Find where the given text appears and provide that cell's center as [X, Y] coordinate. 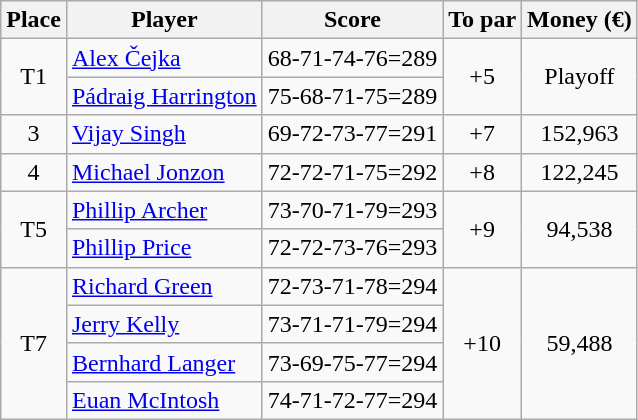
Score [352, 20]
72-72-71-75=292 [352, 172]
73-70-71-79=293 [352, 210]
+10 [482, 343]
122,245 [580, 172]
Richard Green [164, 286]
4 [34, 172]
T7 [34, 343]
74-71-72-77=294 [352, 400]
68-71-74-76=289 [352, 58]
To par [482, 20]
Money (€) [580, 20]
3 [34, 134]
Michael Jonzon [164, 172]
75-68-71-75=289 [352, 96]
72-72-73-76=293 [352, 248]
T5 [34, 229]
152,963 [580, 134]
Phillip Price [164, 248]
69-72-73-77=291 [352, 134]
T1 [34, 77]
Pádraig Harrington [164, 96]
Bernhard Langer [164, 362]
Place [34, 20]
Alex Čejka [164, 58]
94,538 [580, 229]
Playoff [580, 77]
+5 [482, 77]
+7 [482, 134]
Player [164, 20]
+9 [482, 229]
59,488 [580, 343]
+8 [482, 172]
Jerry Kelly [164, 324]
72-73-71-78=294 [352, 286]
Phillip Archer [164, 210]
Euan McIntosh [164, 400]
73-71-71-79=294 [352, 324]
Vijay Singh [164, 134]
73-69-75-77=294 [352, 362]
